Return the [x, y] coordinate for the center point of the cell that contains the specified text.  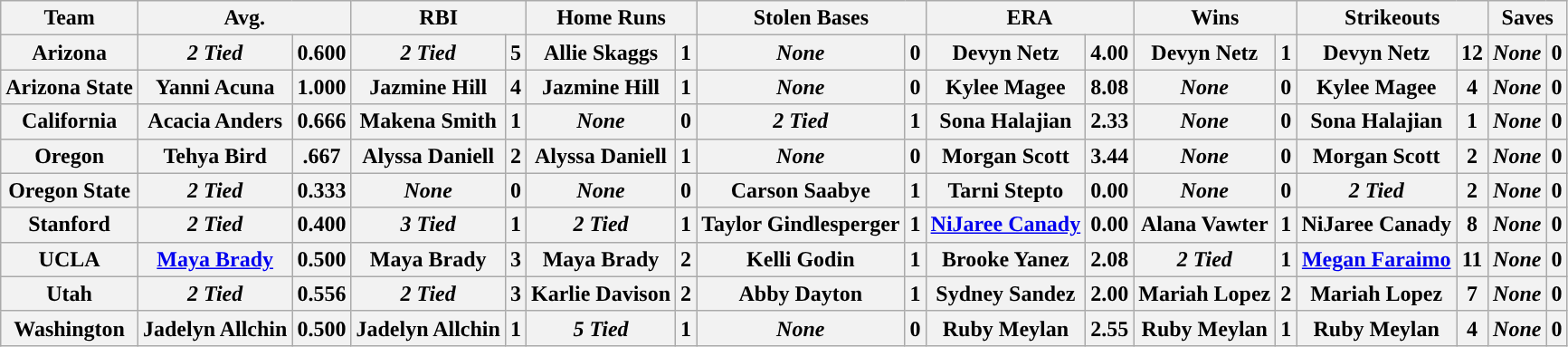
0.666 [322, 121]
Team [70, 18]
2.00 [1109, 294]
Kelli Godin [801, 259]
Alana Vawter [1205, 225]
Oregon State [70, 190]
Saves [1527, 18]
Utah [70, 294]
8 [1473, 225]
.667 [322, 156]
Tarni Stepto [1006, 190]
8.08 [1109, 87]
0.600 [322, 53]
3 Tied [428, 225]
5 Tied [601, 328]
Strikeouts [1392, 18]
ERA [1030, 18]
Yanni Acuna [214, 87]
Arizona [70, 53]
Abby Dayton [801, 294]
11 [1473, 259]
Karlie Davison [601, 294]
3.44 [1109, 156]
Oregon [70, 156]
Megan Faraimo [1377, 259]
Stolen Bases [811, 18]
Sydney Sandez [1006, 294]
Allie Skaggs [601, 53]
Washington [70, 328]
7 [1473, 294]
12 [1473, 53]
Tehya Bird [214, 156]
1.000 [322, 87]
Wins [1215, 18]
RBI [439, 18]
Brooke Yanez [1006, 259]
Avg. [244, 18]
Taylor Gindlesperger [801, 225]
California [70, 121]
2.08 [1109, 259]
Acacia Anders [214, 121]
Stanford [70, 225]
2.55 [1109, 328]
5 [516, 53]
Makena Smith [428, 121]
Home Runs [611, 18]
Carson Saabye [801, 190]
0.333 [322, 190]
Arizona State [70, 87]
2.33 [1109, 121]
UCLA [70, 259]
4.00 [1109, 53]
0.400 [322, 225]
0.556 [322, 294]
